Extract the (x, y) coordinate from the center of the cell holding the provided text.  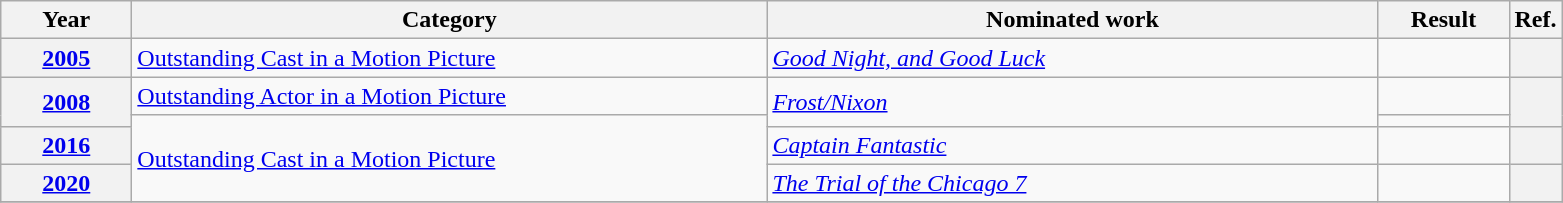
Outstanding Actor in a Motion Picture (450, 96)
2005 (66, 58)
Category (450, 20)
Result (1444, 20)
Nominated work (1072, 20)
Year (66, 20)
Frost/Nixon (1072, 102)
Captain Fantastic (1072, 145)
Good Night, and Good Luck (1072, 58)
2020 (66, 183)
The Trial of the Chicago 7 (1072, 183)
2016 (66, 145)
2008 (66, 102)
Ref. (1536, 20)
